Provide the (X, Y) coordinate of the cell's center where the given text is located.  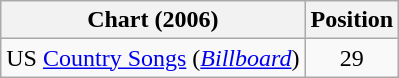
Chart (2006) (153, 20)
29 (352, 58)
US Country Songs (Billboard) (153, 58)
Position (352, 20)
